Extract the (x, y) coordinate from the center of the cell holding the provided text.  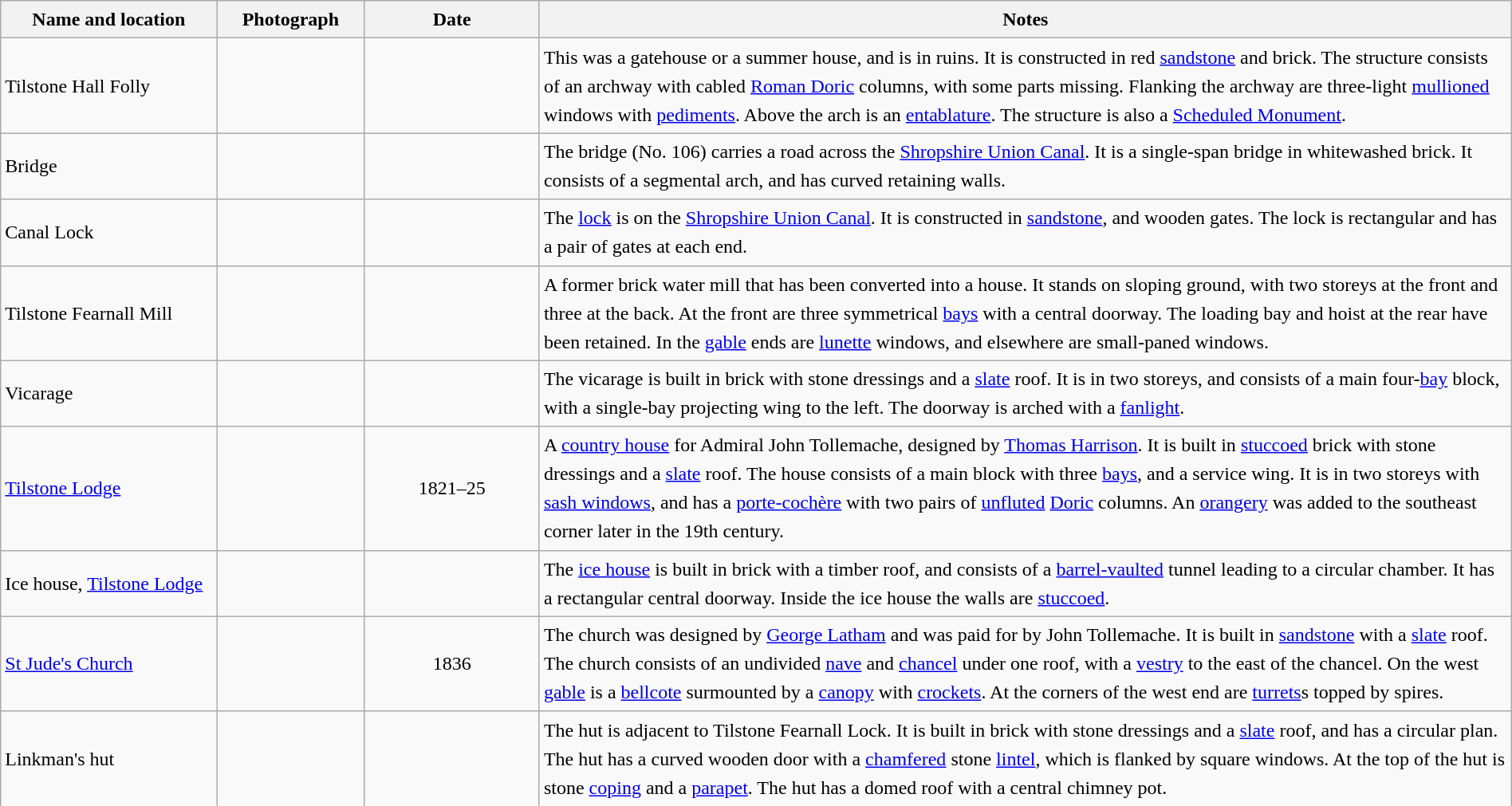
Photograph (290, 19)
Name and location (108, 19)
1821–25 (451, 488)
Date (451, 19)
Tilstone Hall Folly (108, 86)
Notes (1026, 19)
Tilstone Lodge (108, 488)
Ice house, Tilstone Lodge (108, 584)
Linkman's hut (108, 759)
Tilstone Fearnall Mill (108, 313)
Bridge (108, 166)
1836 (451, 663)
Vicarage (108, 394)
Canal Lock (108, 233)
St Jude's Church (108, 663)
